Identify which cell holds the provided text, then report its (x, y) central coordinate. 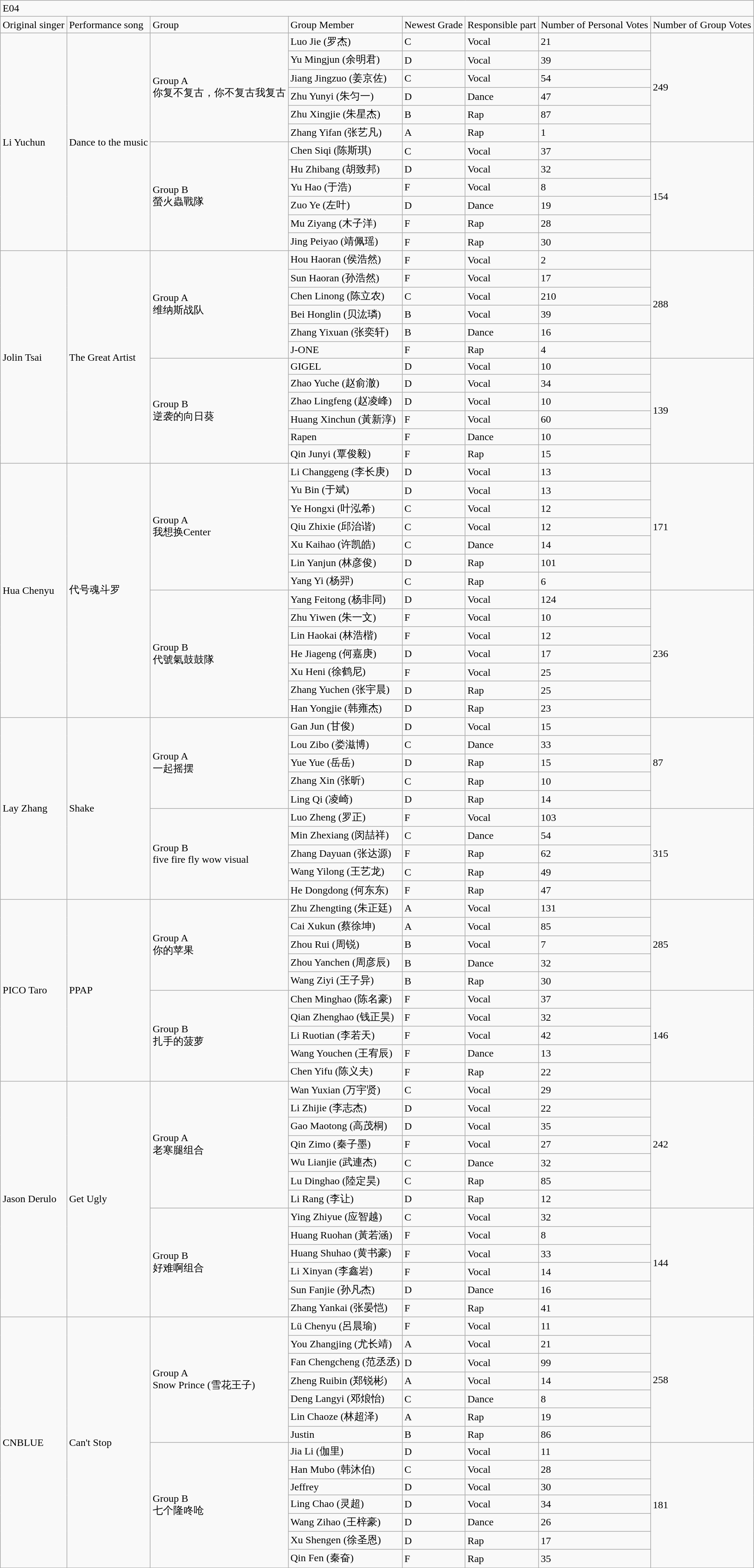
Xu Heni (徐鹤尼) (345, 672)
Jiang Jingzuo (姜京佐) (345, 79)
Lin Yanjun (林彦俊) (345, 564)
Group A维纳斯战队 (219, 305)
Yang Yi (杨羿) (345, 581)
Zhang Yixuan (张奕轩) (345, 333)
Zhu Yunyi (朱匀一) (345, 96)
Group B好难啊组合 (219, 1263)
Chen Linong (陈立农) (345, 296)
Ye Hongxi (叶泓希) (345, 509)
60 (595, 420)
Wu Lianjie (武連杰) (345, 1163)
Li Rang (李让) (345, 1199)
Zuo Ye (左叶) (345, 206)
171 (702, 527)
He Jiageng (何嘉庚) (345, 654)
Can't Stop (108, 1442)
GIGEL (345, 366)
Huang Shuhao (黄书豪) (345, 1253)
Li Xinyan (李鑫岩) (345, 1272)
Yu Mingjun (余明君) (345, 60)
Group B扎手的菠萝 (219, 1036)
2 (595, 260)
Hua Chenyu (34, 590)
Jason Derulo (34, 1199)
Ling Qi (凌崎) (345, 799)
Group B螢火蟲戰隊 (219, 196)
Wang Zihao (王梓豪) (345, 1522)
Li Changgeng (李长庚) (345, 472)
62 (595, 854)
Lin Haokai (林浩楷) (345, 636)
Huang Xinchun (黃新淳) (345, 420)
258 (702, 1380)
Zhu Xingjie (朱星杰) (345, 114)
Han Mubo (韩沐伯) (345, 1469)
Group ASnow Prince (雪花王子) (219, 1380)
Zhou Rui (周锐) (345, 945)
181 (702, 1505)
Zhu Zhengting (朱正廷) (345, 908)
Zhang Yifan (张艺凡) (345, 133)
Gan Jun (甘俊) (345, 727)
Original singer (34, 25)
315 (702, 854)
Zhao Yuche (赵俞澈) (345, 383)
代号魂斗罗 (108, 590)
He Dongdong (何东东) (345, 891)
Newest Grade (434, 25)
Chen Siqi (陈斯琪) (345, 151)
Yu Bin (于斌) (345, 490)
7 (595, 945)
Hou Haoran (侯浩然) (345, 260)
1 (595, 133)
Rapen (345, 437)
Yang Feitong (杨非同) (345, 599)
Ling Chao (灵超) (345, 1504)
Lin Chaoze (林超泽) (345, 1417)
Group A你的苹果 (219, 944)
131 (595, 908)
101 (595, 564)
Min Zhexiang (闵喆祥) (345, 836)
Luo Jie (罗杰) (345, 42)
You Zhangjing (尤长靖) (345, 1345)
Ying Zhiyue (应智越) (345, 1218)
Dance to the music (108, 142)
Gao Maotong (高茂桐) (345, 1126)
Wang Yilong (王艺龙) (345, 872)
146 (702, 1036)
210 (595, 296)
285 (702, 944)
J-ONE (345, 350)
Group B逆袭的向日葵 (219, 410)
49 (595, 872)
Hu Zhibang (胡致邦) (345, 169)
242 (702, 1145)
Wang Youchen (王宥辰) (345, 1054)
29 (595, 1090)
99 (595, 1363)
Jing Peiyao (靖佩瑶) (345, 242)
Group B代號氣鼓鼓隊 (219, 654)
124 (595, 599)
Li Ruotian (李若天) (345, 1036)
144 (702, 1263)
Cai Xukun (蔡徐坤) (345, 926)
Fan Chengcheng (范丞丞) (345, 1363)
Han Yongjie (韩雍杰) (345, 709)
Yu Hao (于浩) (345, 187)
Qin Zimo (秦子墨) (345, 1145)
Sun Fanjie (孙凡杰) (345, 1290)
Group (219, 25)
CNBLUE (34, 1442)
Zhu Yiwen (朱一文) (345, 617)
Qiu Zhixie (邱治谐) (345, 527)
Wang Ziyi (王子异) (345, 981)
Li Zhijie (李志杰) (345, 1108)
Lay Zhang (34, 809)
Mu Ziyang (木子洋) (345, 224)
Zhang Dayuan (张达源) (345, 854)
Bei Honglin (贝汯璘) (345, 314)
Li Yuchun (34, 142)
Lu Dinghao (陸定昊) (345, 1181)
Yue Yue (岳岳) (345, 763)
Huang Ruohan (黃若涵) (345, 1235)
Group Bfive fire fly wow visual (219, 854)
Number of Group Votes (702, 25)
249 (702, 87)
Zhao Lingfeng (赵凌峰) (345, 401)
42 (595, 1036)
Zhang Yankai (张晏恺) (345, 1308)
PICO Taro (34, 990)
Shake (108, 809)
27 (595, 1145)
Group A你复不复古，你不复古我复古 (219, 87)
4 (595, 350)
Qian Zhenghao (钱正昊) (345, 1018)
103 (595, 818)
Qin Fen (秦奋) (345, 1559)
Zhang Yuchen (张宇晨) (345, 691)
The Great Artist (108, 357)
Group B七个隆咚呛 (219, 1505)
23 (595, 709)
PPAP (108, 990)
Jeffrey (345, 1487)
E04 (377, 9)
Get Ugly (108, 1199)
Group Member (345, 25)
Justin (345, 1434)
Performance song (108, 25)
Chen Minghao (陈名豪) (345, 999)
Jolin Tsai (34, 357)
139 (702, 410)
Group A老寒腿组合 (219, 1145)
Jia Li (伽里) (345, 1451)
Lou Zibo (娄滋博) (345, 745)
Deng Langyi (邓烺怡) (345, 1399)
Qin Junyi (覃俊毅) (345, 454)
Luo Zheng (罗正) (345, 818)
41 (595, 1308)
26 (595, 1522)
236 (702, 654)
Chen Yifu (陈义夫) (345, 1072)
Xu Kaihao (许凯皓) (345, 545)
288 (702, 305)
Zheng Ruibin (郑锐彬) (345, 1381)
Number of Personal Votes (595, 25)
Zhang Xin (张昕) (345, 781)
86 (595, 1434)
Responsible part (502, 25)
Group A一起摇摆 (219, 763)
Lü Chenyu (呂晨瑜) (345, 1326)
6 (595, 581)
154 (702, 196)
Group A我想换Center (219, 527)
Xu Shengen (徐圣恩) (345, 1540)
Zhou Yanchen (周彦辰) (345, 963)
Wan Yuxian (万宇贤) (345, 1090)
Sun Haoran (孙浩然) (345, 278)
